Capture the cell that displays the provided text and extract its (x, y) central coordinate. 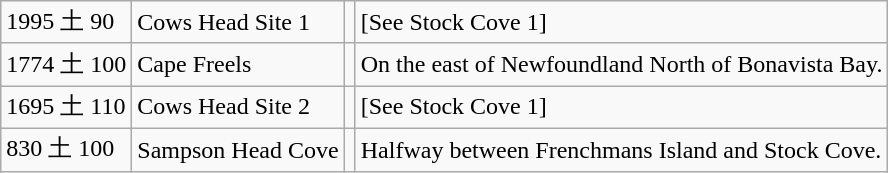
1995 土 90 (66, 22)
830 土 100 (66, 150)
Cows Head Site 2 (238, 108)
Cape Freels (238, 64)
On the east of Newfoundland North of Bonavista Bay. (622, 64)
1695 土 110 (66, 108)
1774 土 100 (66, 64)
Cows Head Site 1 (238, 22)
Halfway between Frenchmans Island and Stock Cove. (622, 150)
Sampson Head Cove (238, 150)
